Identify which cell holds the provided text, then report its (x, y) central coordinate. 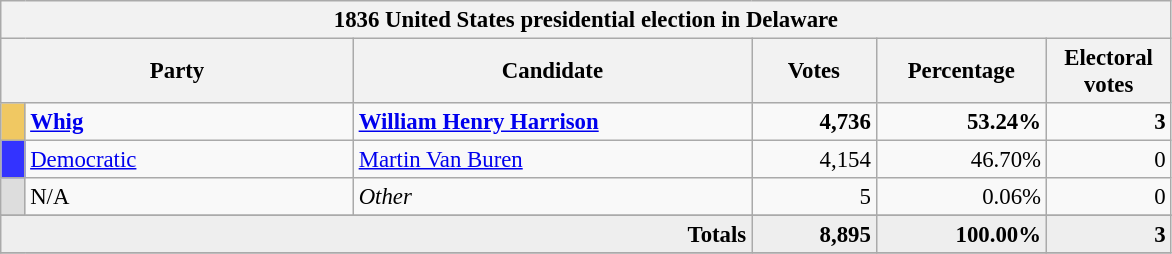
Electoral votes (1108, 72)
William Henry Harrison (552, 122)
5 (814, 197)
Whig (189, 122)
Totals (376, 235)
0.06% (961, 197)
Martin Van Buren (552, 160)
N/A (189, 197)
8,895 (814, 235)
100.00% (961, 235)
4,154 (814, 160)
46.70% (961, 160)
Percentage (961, 72)
Votes (814, 72)
1836 United States presidential election in Delaware (586, 20)
Candidate (552, 72)
Other (552, 197)
53.24% (961, 122)
Party (178, 72)
4,736 (814, 122)
Democratic (189, 160)
